Return (x, y) of the center of cell containing provided text 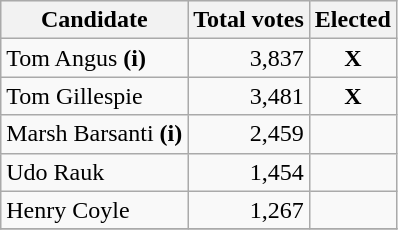
Marsh Barsanti (i) (94, 134)
1,267 (249, 210)
3,837 (249, 58)
Tom Angus (i) (94, 58)
Total votes (249, 20)
Tom Gillespie (94, 96)
Henry Coyle (94, 210)
Elected (352, 20)
Udo Rauk (94, 172)
1,454 (249, 172)
2,459 (249, 134)
Candidate (94, 20)
3,481 (249, 96)
